Detect which cell encompasses the target text, then output its [X, Y] center coordinate. 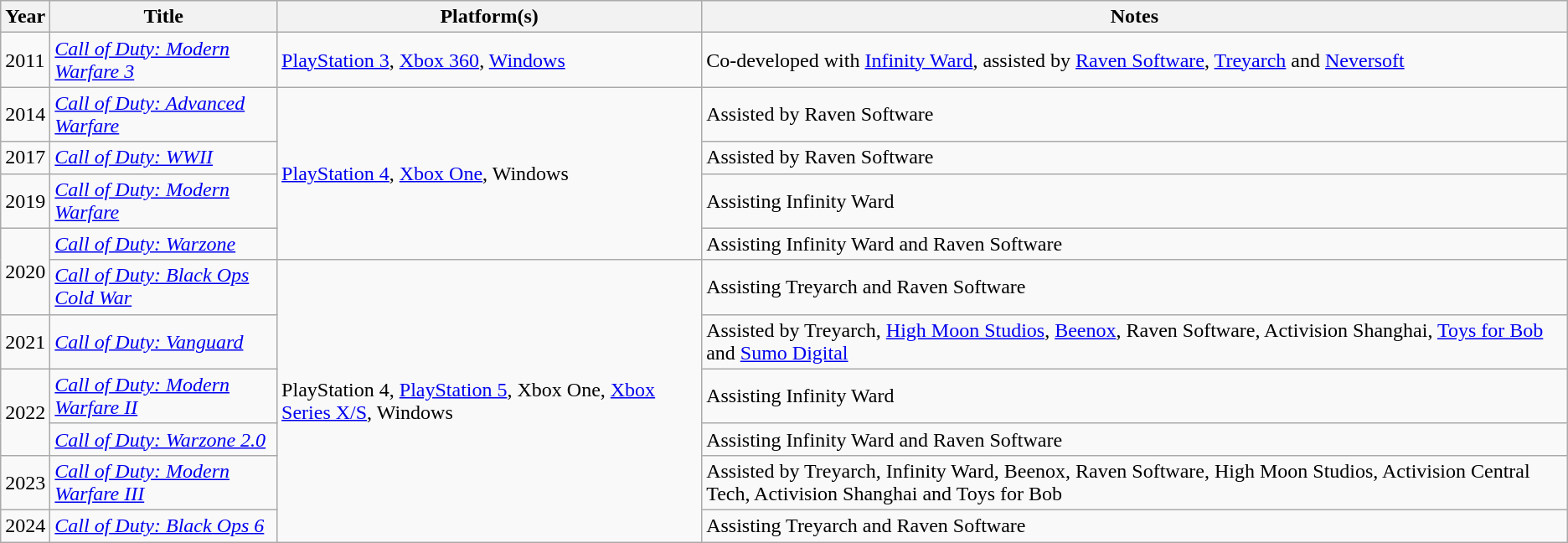
Call of Duty: Advanced Warfare [164, 114]
Call of Duty: Modern Warfare [164, 201]
Assisted by Treyarch, High Moon Studios, Beenox, Raven Software, Activision Shanghai, Toys for Bob and Sumo Digital [1135, 342]
2023 [25, 483]
PlayStation 4, Xbox One, Windows [489, 173]
Call of Duty: Black Ops Cold War [164, 287]
Call of Duty: Modern Warfare 3 [164, 60]
Assisted by Treyarch, Infinity Ward, Beenox, Raven Software, High Moon Studios, Activision Central Tech, Activision Shanghai and Toys for Bob [1135, 483]
2024 [25, 525]
Call of Duty: Black Ops 6 [164, 525]
Call of Duty: WWII [164, 158]
Year [25, 17]
2019 [25, 201]
PlayStation 4, PlayStation 5, Xbox One, Xbox Series X/S, Windows [489, 401]
2011 [25, 60]
2017 [25, 158]
Call of Duty: Modern Warfare III [164, 483]
Call of Duty: Modern Warfare II [164, 396]
Notes [1135, 17]
PlayStation 3, Xbox 360, Windows [489, 60]
Call of Duty: Warzone [164, 244]
2022 [25, 412]
2020 [25, 271]
2021 [25, 342]
Call of Duty: Warzone 2.0 [164, 439]
Co-developed with Infinity Ward, assisted by Raven Software, Treyarch and Neversoft [1135, 60]
Call of Duty: Vanguard [164, 342]
2014 [25, 114]
Platform(s) [489, 17]
Title [164, 17]
